Identify which cell holds the provided text, then report its (X, Y) central coordinate. 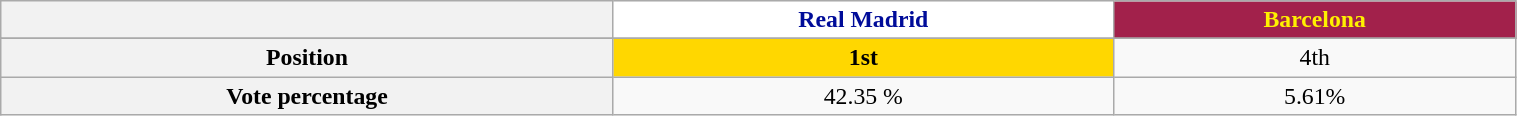
1st (863, 58)
Barcelona (1314, 20)
5.61% (1314, 96)
Vote percentage (307, 96)
42.35 % (863, 96)
4th (1314, 58)
Real Madrid (863, 20)
Position (307, 58)
